Extract the [X, Y] coordinate from the center of the cell holding the provided text.  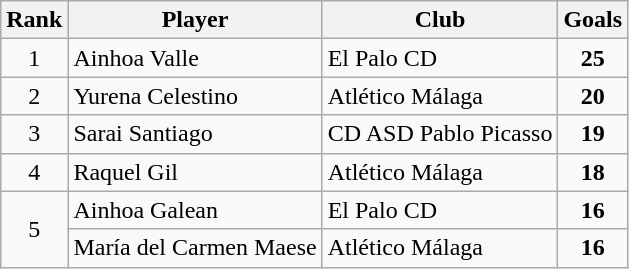
Club [440, 20]
4 [34, 172]
Raquel Gil [195, 172]
5 [34, 229]
Ainhoa Galean [195, 210]
Rank [34, 20]
1 [34, 58]
Player [195, 20]
Sarai Santiago [195, 134]
18 [593, 172]
CD ASD Pablo Picasso [440, 134]
Yurena Celestino [195, 96]
2 [34, 96]
María del Carmen Maese [195, 248]
3 [34, 134]
20 [593, 96]
25 [593, 58]
Goals [593, 20]
Ainhoa Valle [195, 58]
19 [593, 134]
